For the text-containing cell, return its midpoint in [x, y] coordinate format. 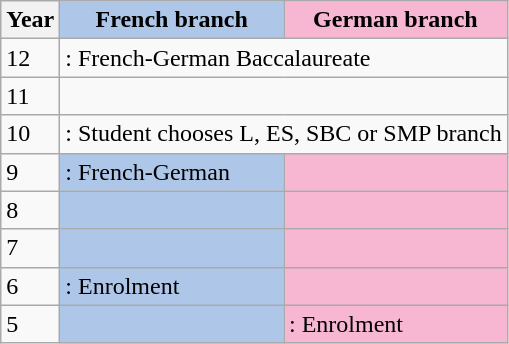
French branch [172, 20]
10 [30, 134]
: French-German [172, 172]
German branch [396, 20]
8 [30, 210]
Year [30, 20]
9 [30, 172]
6 [30, 286]
12 [30, 58]
11 [30, 96]
: Student chooses L, ES, SBC or SMP branch [284, 134]
5 [30, 324]
7 [30, 248]
: French-German Baccalaureate [284, 58]
